Search for the cell housing the specified text and yield its [x, y] center coordinate. 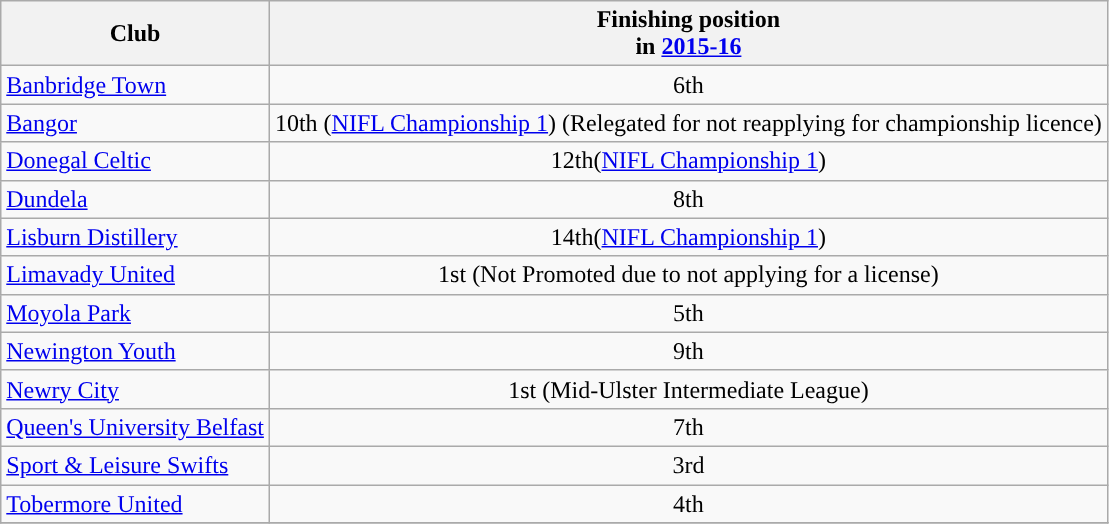
Banbridge Town [136, 85]
Bangor [136, 123]
Newington Youth [136, 351]
Club [136, 34]
Donegal Celtic [136, 161]
8th [688, 199]
Newry City [136, 389]
Limavady United [136, 275]
Finishing positionin 2015-16 [688, 34]
1st (Mid-Ulster Intermediate League) [688, 389]
Tobermore United [136, 503]
4th [688, 503]
10th (NIFL Championship 1) (Relegated for not reapplying for championship licence) [688, 123]
Lisburn Distillery [136, 237]
6th [688, 85]
3rd [688, 465]
7th [688, 427]
1st (Not Promoted due to not applying for a license) [688, 275]
Sport & Leisure Swifts [136, 465]
14th(NIFL Championship 1) [688, 237]
9th [688, 351]
Dundela [136, 199]
Queen's University Belfast [136, 427]
12th(NIFL Championship 1) [688, 161]
5th [688, 313]
Moyola Park [136, 313]
